Locate the cell with the specified text and output its [x, y] center coordinate. 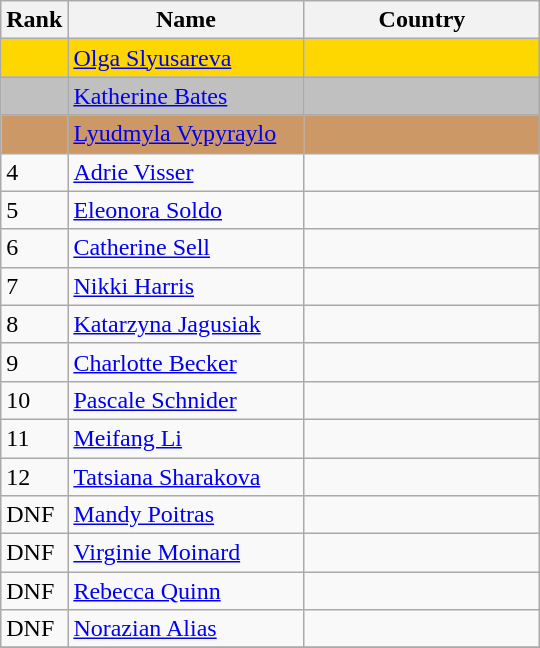
Eleonora Soldo [186, 210]
11 [34, 438]
Nikki Harris [186, 286]
Olga Slyusareva [186, 58]
7 [34, 286]
Name [186, 20]
Catherine Sell [186, 248]
12 [34, 477]
Meifang Li [186, 438]
Katarzyna Jagusiak [186, 324]
Tatsiana Sharakova [186, 477]
10 [34, 400]
8 [34, 324]
Rebecca Quinn [186, 591]
Norazian Alias [186, 629]
Mandy Poitras [186, 515]
Virginie Moinard [186, 553]
Charlotte Becker [186, 362]
Lyudmyla Vypyraylo [186, 134]
5 [34, 210]
4 [34, 172]
Rank [34, 20]
Country [422, 20]
9 [34, 362]
6 [34, 248]
Adrie Visser [186, 172]
Katherine Bates [186, 96]
Pascale Schnider [186, 400]
